Output the (x, y) coordinate of the center of the cell containing the given text.  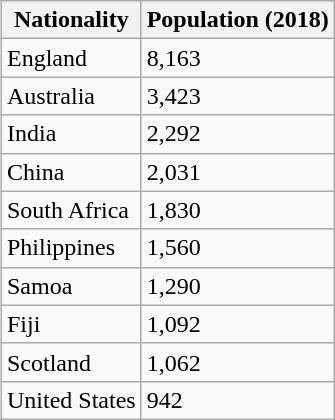
China (71, 172)
1,830 (238, 210)
1,290 (238, 286)
South Africa (71, 210)
1,062 (238, 362)
8,163 (238, 58)
Samoa (71, 286)
Philippines (71, 248)
1,560 (238, 248)
1,092 (238, 324)
Scotland (71, 362)
Fiji (71, 324)
2,031 (238, 172)
India (71, 134)
2,292 (238, 134)
942 (238, 400)
United States (71, 400)
3,423 (238, 96)
Australia (71, 96)
Nationality (71, 20)
England (71, 58)
Population (2018) (238, 20)
